Return the (x, y) coordinate for the center point of the cell that contains the specified text.  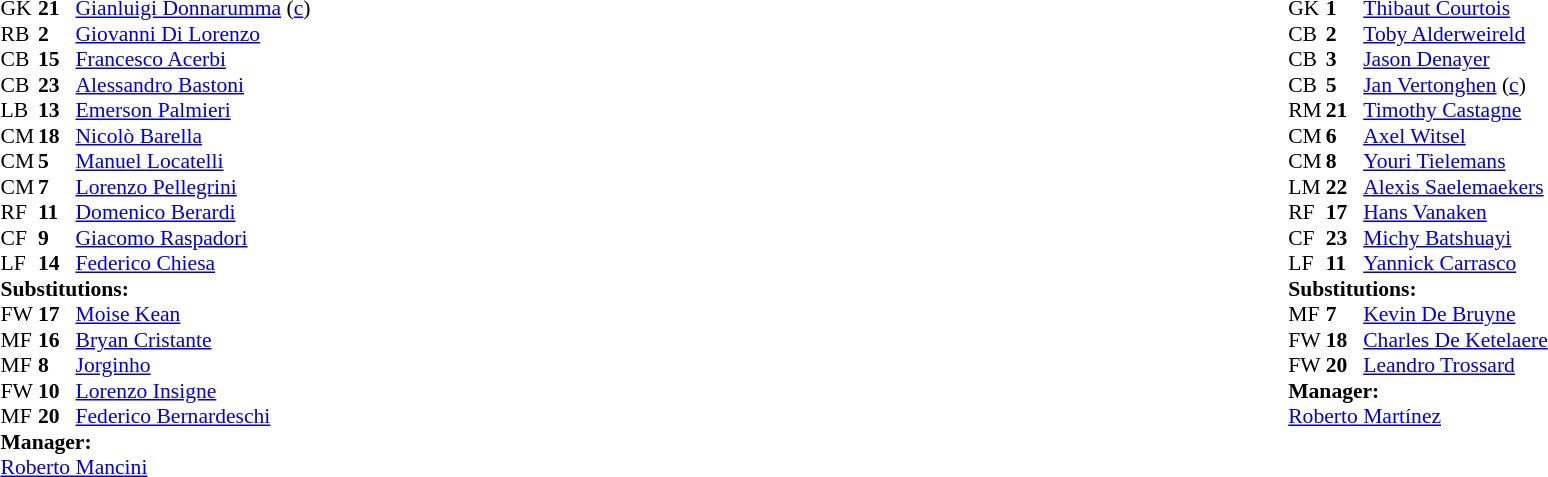
Youri Tielemans (1456, 161)
LB (19, 111)
10 (57, 391)
Domenico Berardi (194, 213)
Jan Vertonghen (c) (1456, 85)
21 (1345, 111)
Leandro Trossard (1456, 365)
Axel Witsel (1456, 136)
Roberto Martínez (1418, 417)
Federico Bernardeschi (194, 417)
Kevin De Bruyne (1456, 315)
22 (1345, 187)
16 (57, 340)
Jorginho (194, 365)
Emerson Palmieri (194, 111)
6 (1345, 136)
3 (1345, 59)
Jason Denayer (1456, 59)
Bryan Cristante (194, 340)
13 (57, 111)
Alexis Saelemaekers (1456, 187)
Francesco Acerbi (194, 59)
Moise Kean (194, 315)
Timothy Castagne (1456, 111)
Toby Alderweireld (1456, 34)
Alessandro Bastoni (194, 85)
Michy Batshuayi (1456, 238)
Manuel Locatelli (194, 161)
Charles De Ketelaere (1456, 340)
RM (1307, 111)
Yannick Carrasco (1456, 263)
RB (19, 34)
Lorenzo Insigne (194, 391)
Federico Chiesa (194, 263)
Nicolò Barella (194, 136)
Giovanni Di Lorenzo (194, 34)
14 (57, 263)
Giacomo Raspadori (194, 238)
Hans Vanaken (1456, 213)
Lorenzo Pellegrini (194, 187)
LM (1307, 187)
15 (57, 59)
9 (57, 238)
